Extract the (x, y) coordinate from the center of the cell holding the provided text.  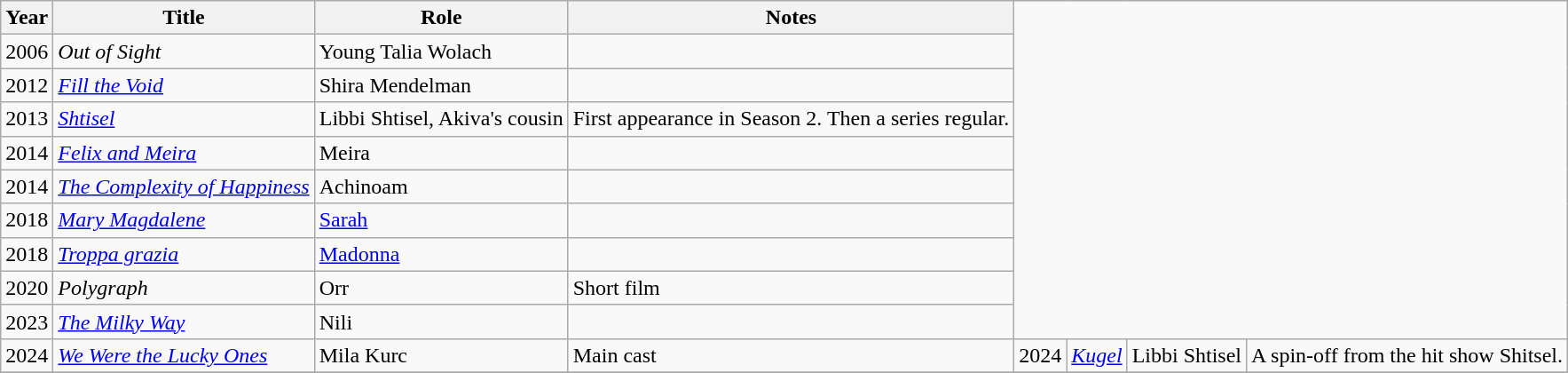
Felix and Meira (184, 153)
Achinoam (441, 186)
Notes (791, 18)
2013 (27, 119)
First appearance in Season 2. Then a series regular. (791, 119)
Title (184, 18)
We Were the Lucky Ones (184, 355)
Fill the Void (184, 85)
Libbi Shtisel (1186, 355)
Troppa grazia (184, 254)
Year (27, 18)
Role (441, 18)
Orr (441, 288)
Mila Kurc (441, 355)
Shira Mendelman (441, 85)
2023 (27, 321)
Shtisel (184, 119)
Main cast (791, 355)
2020 (27, 288)
Nili (441, 321)
Out of Sight (184, 52)
A spin-off from the hit show Shitsel. (1407, 355)
Madonna (441, 254)
Young Talia Wolach (441, 52)
Sarah (441, 220)
Polygraph (184, 288)
The Milky Way (184, 321)
The Complexity of Happiness (184, 186)
2012 (27, 85)
Meira (441, 153)
Mary Magdalene (184, 220)
Kugel (1097, 355)
2006 (27, 52)
Short film (791, 288)
Libbi Shtisel, Akiva's cousin (441, 119)
